Extract the (X, Y) coordinate from the center of the cell holding the provided text.  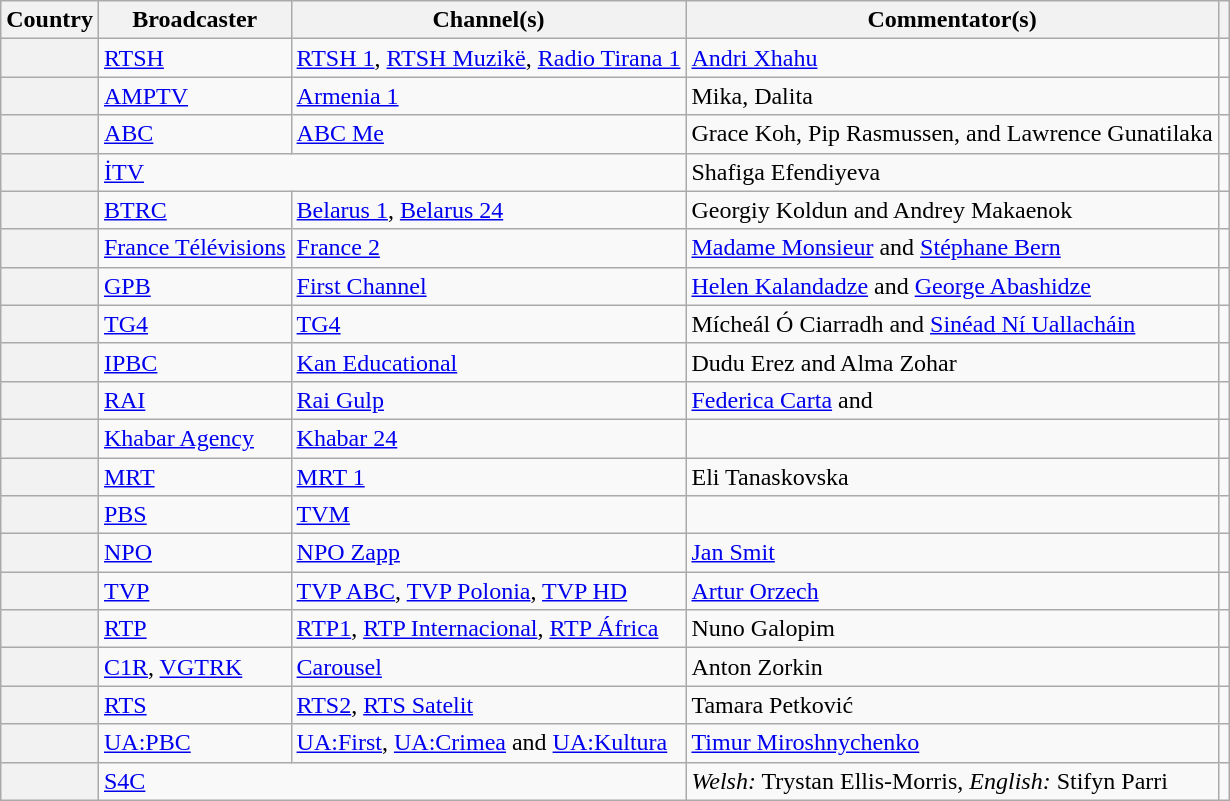
IPBC (194, 362)
Grace Koh, Pip Rasmussen, and Lawrence Gunatilaka (952, 134)
Mika, Dalita (952, 96)
PBS (194, 515)
Dudu Erez and Alma Zohar (952, 362)
Armenia 1 (488, 96)
RTS (194, 705)
İTV (392, 172)
Nuno Galopim (952, 629)
Helen Kalandadze and George Abashidze (952, 286)
S4C (392, 781)
RTS2, RTS Satelit (488, 705)
Broadcaster (194, 20)
Carousel (488, 667)
Kan Educational (488, 362)
MRT 1 (488, 477)
Madame Monsieur and Stéphane Bern (952, 248)
AMPTV (194, 96)
Welsh: Trystan Ellis-Morris, English: Stifyn Parri (952, 781)
TVP (194, 591)
Shafiga Efendiyeva (952, 172)
France Télévisions (194, 248)
NPO Zapp (488, 553)
MRT (194, 477)
Artur Orzech (952, 591)
C1R, VGTRK (194, 667)
GPB (194, 286)
Georgiy Koldun and Andrey Makaenok (952, 210)
Commentator(s) (952, 20)
UA:PBC (194, 743)
Channel(s) (488, 20)
RTSH (194, 58)
Mícheál Ó Ciarradh and Sinéad Ní Uallacháin (952, 324)
Anton Zorkin (952, 667)
TVM (488, 515)
RAI (194, 400)
Timur Miroshnychenko (952, 743)
France 2 (488, 248)
Tamara Petković (952, 705)
NPO (194, 553)
Andri Xhahu (952, 58)
TVP ABC, TVP Polonia, TVP HD (488, 591)
First Channel (488, 286)
RTP1, RTP Internacional, RTP África (488, 629)
ABC (194, 134)
Rai Gulp (488, 400)
Jan Smit (952, 553)
Belarus 1, Belarus 24 (488, 210)
Khabar Agency (194, 438)
Eli Tanaskovska (952, 477)
Federica Carta and (952, 400)
UA:First, UA:Crimea and UA:Kultura (488, 743)
RTSH 1, RTSH Muzikë, Radio Tirana 1 (488, 58)
RTP (194, 629)
Khabar 24 (488, 438)
Country (50, 20)
ABC Me (488, 134)
BTRC (194, 210)
